Output the (X, Y) coordinate of the center of the cell containing the given text.  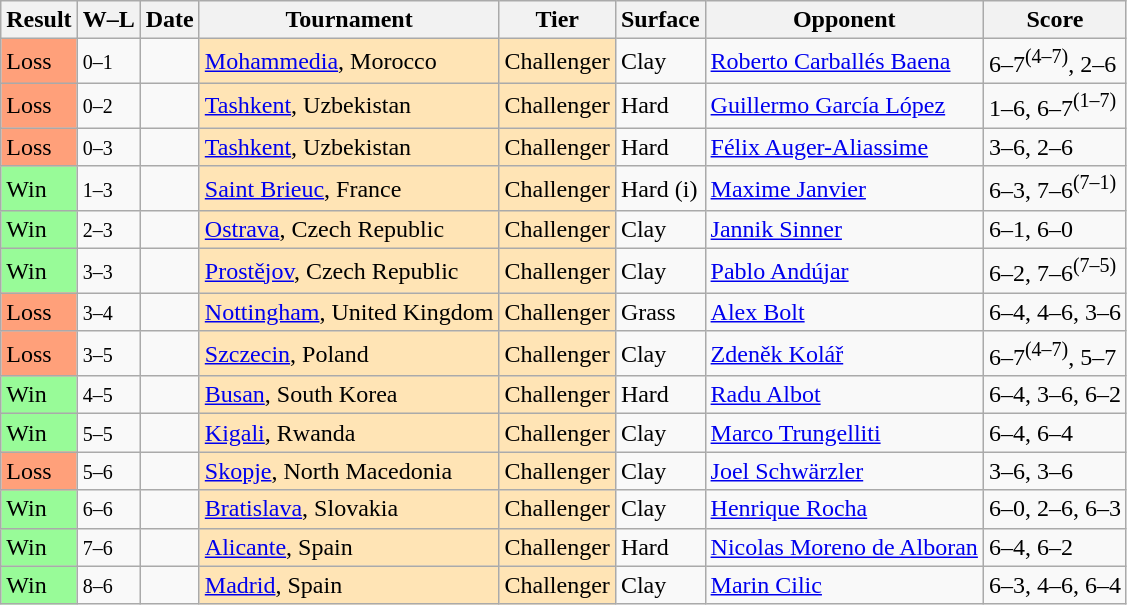
Henrique Rocha (844, 509)
Nottingham, United Kingdom (349, 312)
6–1, 6–0 (1054, 230)
Guillermo García López (844, 106)
Joel Schwärzler (844, 471)
6–3, 7–6(7–1) (1054, 188)
W–L (108, 20)
6–2, 7–6(7–5) (1054, 272)
Tier (557, 20)
Marco Trungelliti (844, 433)
3–6, 3–6 (1054, 471)
6–0, 2–6, 6–3 (1054, 509)
Tournament (349, 20)
6–7(4–7), 5–7 (1054, 354)
Nicolas Moreno de Alboran (844, 547)
Opponent (844, 20)
Ostrava, Czech Republic (349, 230)
6–7(4–7), 2–6 (1054, 62)
Saint Brieuc, France (349, 188)
Szczecin, Poland (349, 354)
3–5 (108, 354)
Félix Auger-Aliassime (844, 147)
3–4 (108, 312)
Bratislava, Slovakia (349, 509)
Result (39, 20)
5–5 (108, 433)
3–6, 2–6 (1054, 147)
Kigali, Rwanda (349, 433)
7–6 (108, 547)
0–1 (108, 62)
0–2 (108, 106)
6–4, 3–6, 6–2 (1054, 395)
6–4, 4–6, 3–6 (1054, 312)
Roberto Carballés Baena (844, 62)
Madrid, Spain (349, 585)
Marin Cilic (844, 585)
Jannik Sinner (844, 230)
Radu Albot (844, 395)
6–4, 6–2 (1054, 547)
Mohammedia, Morocco (349, 62)
Surface (660, 20)
Alex Bolt (844, 312)
Date (170, 20)
5–6 (108, 471)
Pablo Andújar (844, 272)
Maxime Janvier (844, 188)
2–3 (108, 230)
6–4, 6–4 (1054, 433)
6–6 (108, 509)
0–3 (108, 147)
Alicante, Spain (349, 547)
3–3 (108, 272)
4–5 (108, 395)
Skopje, North Macedonia (349, 471)
8–6 (108, 585)
1–3 (108, 188)
6–3, 4–6, 6–4 (1054, 585)
Score (1054, 20)
Zdeněk Kolář (844, 354)
1–6, 6–7(1–7) (1054, 106)
Grass (660, 312)
Prostějov, Czech Republic (349, 272)
Hard (i) (660, 188)
Busan, South Korea (349, 395)
